Search for the cell housing the specified text and yield its (x, y) center coordinate. 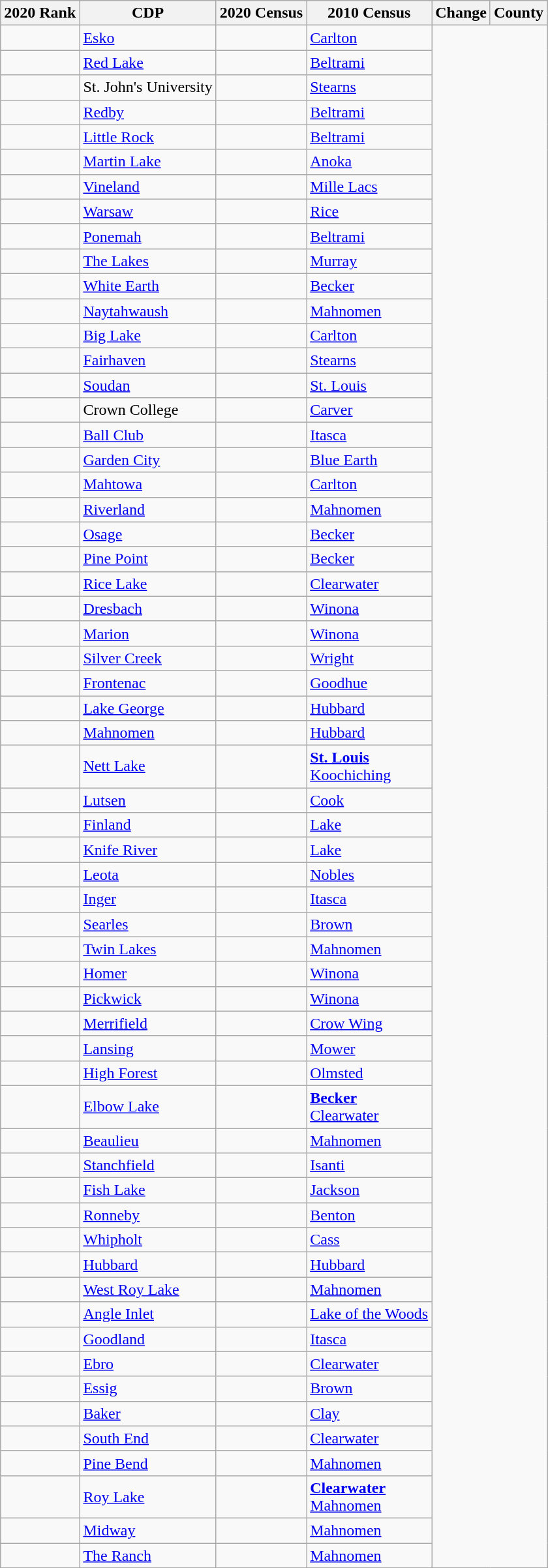
Merrifield (147, 1023)
Murray (369, 261)
Elbow Lake (147, 1106)
Baker (147, 1413)
Jackson (369, 1190)
CDP (147, 13)
Dresbach (147, 609)
Cass (369, 1240)
Esko (147, 38)
Fairhaven (147, 361)
Rice (369, 211)
County (518, 13)
Lake of the Woods (369, 1314)
Crown College (147, 410)
Rice Lake (147, 584)
Naytahwaush (147, 311)
Pickwick (147, 999)
Goodhue (369, 683)
Soudan (147, 385)
Finland (147, 825)
Martin Lake (147, 162)
Clay (369, 1413)
Leota (147, 875)
2020 Census (261, 13)
2020 Rank (40, 13)
Nobles (369, 875)
Inger (147, 899)
Angle Inlet (147, 1314)
Essig (147, 1389)
Red Lake (147, 63)
Fish Lake (147, 1190)
Lake George (147, 708)
Pine Bend (147, 1463)
Mille Lacs (369, 187)
St. LouisKoochiching (369, 767)
Vineland (147, 187)
Cook (369, 800)
Pine Point (147, 559)
Redby (147, 112)
St. Louis (369, 385)
Change (461, 13)
Searles (147, 924)
Stanchfield (147, 1166)
Lutsen (147, 800)
Wright (369, 658)
Olmsted (369, 1073)
Osage (147, 534)
Mower (369, 1048)
The Lakes (147, 261)
Benton (369, 1215)
Midway (147, 1530)
Anoka (369, 162)
West Roy Lake (147, 1289)
ClearwaterMahnomen (369, 1496)
Ball Club (147, 435)
Blue Earth (369, 460)
Isanti (369, 1166)
Twin Lakes (147, 949)
Homer (147, 974)
Roy Lake (147, 1496)
2010 Census (369, 13)
Ronneby (147, 1215)
Ebro (147, 1364)
Riverland (147, 509)
Knife River (147, 850)
The Ranch (147, 1556)
South End (147, 1438)
Lansing (147, 1048)
Mahtowa (147, 485)
St. John's University (147, 87)
BeckerClearwater (369, 1106)
Little Rock (147, 137)
Warsaw (147, 211)
Carver (369, 410)
Marion (147, 633)
Goodland (147, 1339)
Frontenac (147, 683)
Whipholt (147, 1240)
Garden City (147, 460)
Ponemah (147, 236)
Nett Lake (147, 767)
Crow Wing (369, 1023)
White Earth (147, 286)
Big Lake (147, 336)
High Forest (147, 1073)
Silver Creek (147, 658)
Beaulieu (147, 1141)
